From the cell containing the given text, extract its center point as [X, Y] coordinate. 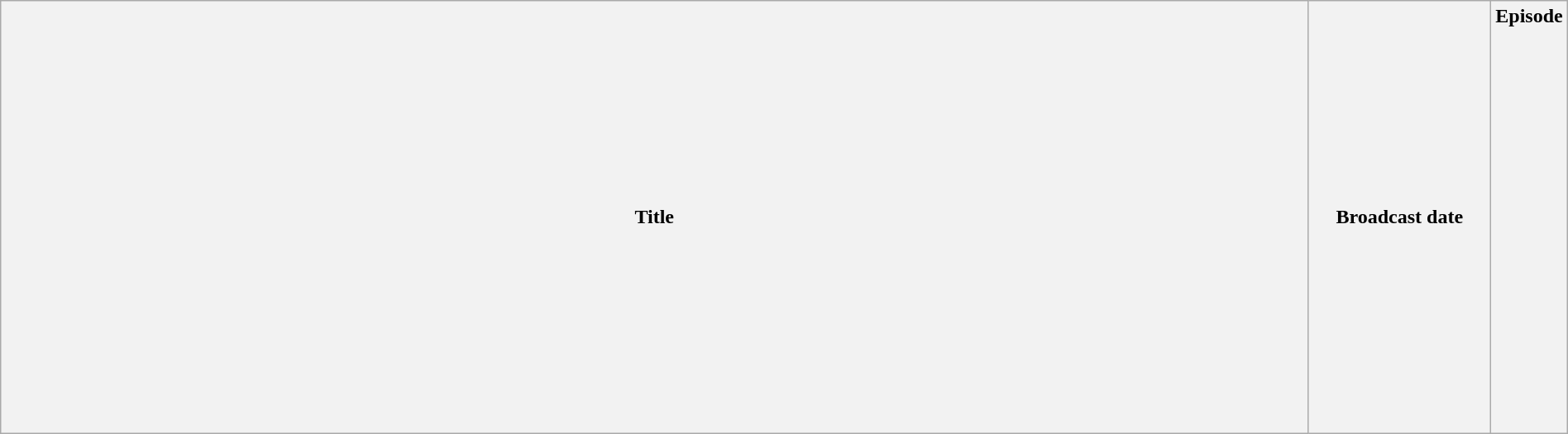
Title [655, 217]
Episode [1529, 217]
Broadcast date [1399, 217]
